Find where the given text appears and provide that cell's center as (x, y) coordinate. 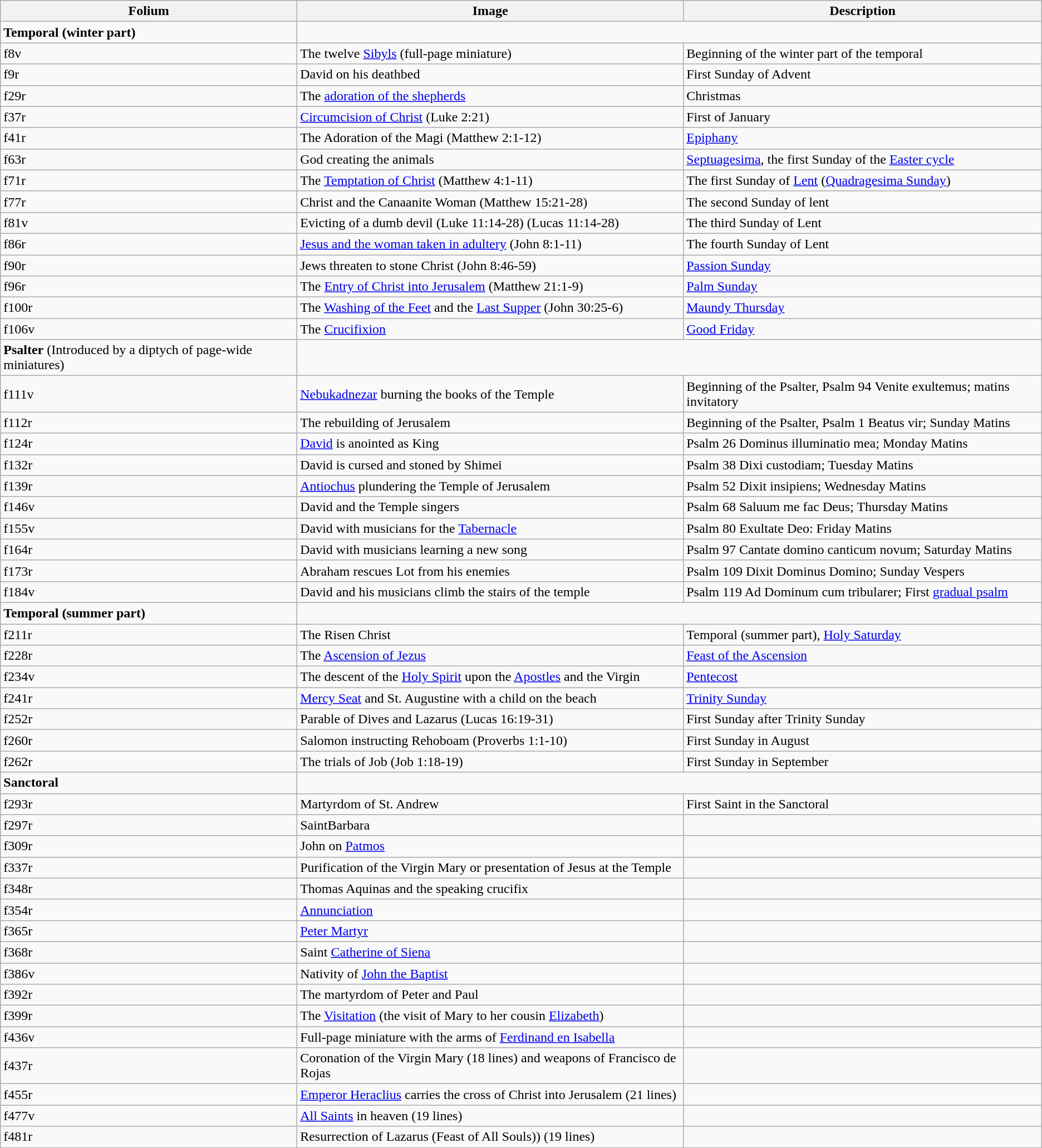
The third Sunday of Lent (863, 223)
f81v (149, 223)
f309r (149, 846)
Thomas Aquinas and the speaking crucifix (490, 889)
Description (863, 11)
f437r (149, 1066)
f86r (149, 244)
Temporal (winter part) (149, 32)
Antiochus plundering the Temple of Jerusalem (490, 486)
f399r (149, 1016)
Septuagesima, the first Sunday of the Easter cycle (863, 159)
The adoration of the shepherds (490, 96)
Psalter (Introduced by a diptych of page-wide miniatures) (149, 357)
Jews threaten to stone Christ (John 8:46-59) (490, 266)
Psalm 97 Cantate domino canticum novum; Saturday Matins (863, 550)
f124r (149, 444)
Beginning of the Psalter, Psalm 94 Venite exultemus; matins invitatory (863, 394)
The Entry of Christ into Jerusalem (Matthew 21:1-9) (490, 287)
David with musicians learning a new song (490, 550)
First of January (863, 117)
David and the Temple singers (490, 507)
f155v (149, 528)
Nativity of John the Baptist (490, 974)
f386v (149, 974)
Salomon instructing Rehoboam (Proverbs 1:1-10) (490, 740)
Resurrection of Lazarus (Feast of All Souls)) (19 lines) (490, 1137)
Psalm 109 Dixit Dominus Domino; Sunday Vespers (863, 571)
Temporal (summer part), Holy Saturday (863, 634)
The twelve Sibyls (full-page miniature) (490, 53)
The Ascension of Jezus (490, 656)
Pentecost (863, 677)
Maundy Thursday (863, 308)
f63r (149, 159)
f71r (149, 180)
David on his deathbed (490, 75)
f8v (149, 53)
f234v (149, 677)
Image (490, 11)
f436v (149, 1037)
Annunciation (490, 910)
f455r (149, 1095)
Christmas (863, 96)
The Crucifixion (490, 329)
Sanctoral (149, 783)
f106v (149, 329)
f112r (149, 423)
Epiphany (863, 138)
Peter Martyr (490, 931)
f211r (149, 634)
The first Sunday of Lent (Quadragesima Sunday) (863, 180)
SaintBarbara (490, 825)
f354r (149, 910)
The fourth Sunday of Lent (863, 244)
Beginning of the winter part of the temporal (863, 53)
f77r (149, 202)
f96r (149, 287)
All Saints in heaven (19 lines) (490, 1116)
Psalm 52 Dixit insipiens; Wednesday Matins (863, 486)
f132r (149, 465)
f252r (149, 719)
Abraham rescues Lot from his enemies (490, 571)
Trinity Sunday (863, 698)
Palm Sunday (863, 287)
f100r (149, 308)
Psalm 80 Exultate Deo: Friday Matins (863, 528)
f173r (149, 571)
Mercy Seat and St. Augustine with a child on the beach (490, 698)
f337r (149, 867)
The Visitation (the visit of Mary to her cousin Elizabeth) (490, 1016)
The Adoration of the Magi (Matthew 2:1-12) (490, 138)
First Sunday of Advent (863, 75)
Temporal (summer part) (149, 613)
f297r (149, 825)
Jesus and the woman taken in adultery (John 8:1-11) (490, 244)
Good Friday (863, 329)
The Risen Christ (490, 634)
David with musicians for the Tabernacle (490, 528)
f241r (149, 698)
Psalm 119 Ad Dominum cum tribularer; First gradual psalm (863, 592)
First Sunday after Trinity Sunday (863, 719)
First Sunday in September (863, 762)
f368r (149, 952)
f348r (149, 889)
Folium (149, 11)
f9r (149, 75)
Nebukadnezar burning the books of the Temple (490, 394)
Parable of Dives and Lazarus (Lucas 16:19-31) (490, 719)
Purification of the Virgin Mary or presentation of Jesus at the Temple (490, 867)
Emperor Heraclius carries the cross of Christ into Jerusalem (21 lines) (490, 1095)
f260r (149, 740)
Feast of the Ascension (863, 656)
The descent of the Holy Spirit upon the Apostles and the Virgin (490, 677)
Coronation of the Virgin Mary (18 lines) and weapons of Francisco de Rojas (490, 1066)
Full-page miniature with the arms of Ferdinand en Isabella (490, 1037)
Circumcision of Christ (Luke 2:21) (490, 117)
John on Patmos (490, 846)
f41r (149, 138)
The Temptation of Christ (Matthew 4:1-11) (490, 180)
The rebuilding of Jerusalem (490, 423)
f293r (149, 804)
Evicting of a dumb devil (Luke 11:14-28) (Lucas 11:14-28) (490, 223)
David is anointed as King (490, 444)
Psalm 38 Dixi custodiam; Tuesday Matins (863, 465)
f481r (149, 1137)
David is cursed and stoned by Shimei (490, 465)
First Sunday in August (863, 740)
f164r (149, 550)
f90r (149, 266)
The Washing of the Feet and the Last Supper (John 30:25-6) (490, 308)
f392r (149, 995)
Passion Sunday (863, 266)
f365r (149, 931)
f184v (149, 592)
The martyrdom of Peter and Paul (490, 995)
Saint Catherine of Siena (490, 952)
David and his musicians climb the stairs of the temple (490, 592)
First Saint in the Sanctoral (863, 804)
Christ and the Canaanite Woman (Matthew 15:21-28) (490, 202)
f37r (149, 117)
f29r (149, 96)
f111v (149, 394)
Beginning of the Psalter, Psalm 1 Beatus vir; Sunday Matins (863, 423)
f477v (149, 1116)
The trials of Job (Job 1:18-19) (490, 762)
Martyrdom of St. Andrew (490, 804)
f228r (149, 656)
Psalm 26 Dominus illuminatio mea; Monday Matins (863, 444)
f146v (149, 507)
God creating the animals (490, 159)
Psalm 68 Saluum me fac Deus; Thursday Matins (863, 507)
The second Sunday of lent (863, 202)
f139r (149, 486)
f262r (149, 762)
